Search for the cell housing the specified text and yield its [X, Y] center coordinate. 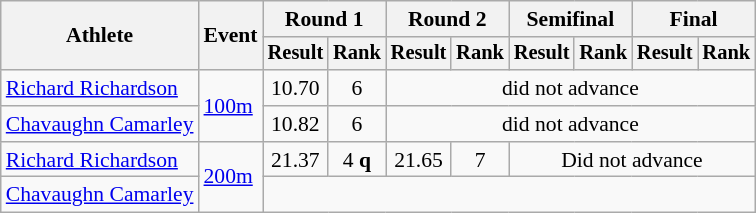
21.37 [296, 160]
7 [480, 160]
21.65 [419, 160]
100m [231, 106]
10.70 [296, 88]
Round 2 [448, 19]
Athlete [100, 36]
200m [231, 178]
10.82 [296, 124]
Round 1 [324, 19]
Event [231, 36]
Semifinal [570, 19]
Did not advance [632, 160]
Final [694, 19]
4 q [357, 160]
